Determine the [x, y] coordinate at the center of the cell enclosing the given text.  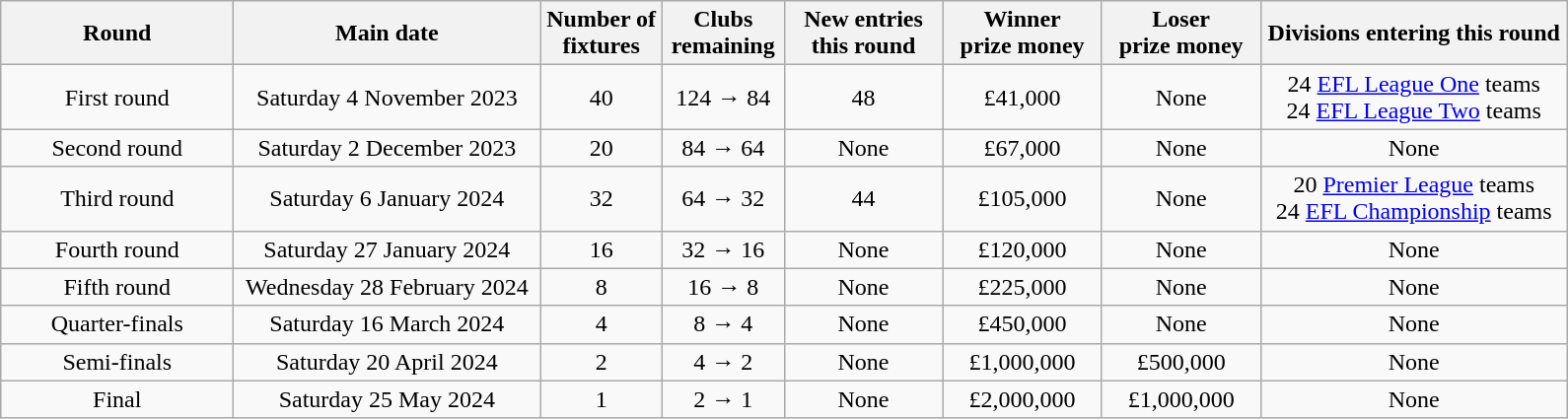
Wednesday 28 February 2024 [387, 287]
£105,000 [1022, 199]
Saturday 16 March 2024 [387, 324]
Third round [117, 199]
£120,000 [1022, 249]
2 [602, 362]
Saturday 6 January 2024 [387, 199]
Saturday 4 November 2023 [387, 97]
48 [864, 97]
20 [602, 148]
First round [117, 97]
32 → 16 [723, 249]
16 → 8 [723, 287]
Number of fixtures [602, 34]
Quarter-finals [117, 324]
64 → 32 [723, 199]
Saturday 25 May 2024 [387, 399]
New entries this round [864, 34]
1 [602, 399]
84 → 64 [723, 148]
Saturday 20 April 2024 [387, 362]
20 Premier League teams24 EFL Championship teams [1414, 199]
Second round [117, 148]
8 → 4 [723, 324]
Semi-finals [117, 362]
16 [602, 249]
£225,000 [1022, 287]
124 → 84 [723, 97]
Divisions entering this round [1414, 34]
8 [602, 287]
Saturday 27 January 2024 [387, 249]
2 → 1 [723, 399]
Winnerprize money [1022, 34]
Fourth round [117, 249]
£67,000 [1022, 148]
Round [117, 34]
32 [602, 199]
£2,000,000 [1022, 399]
Saturday 2 December 2023 [387, 148]
40 [602, 97]
4 → 2 [723, 362]
Loserprize money [1181, 34]
£500,000 [1181, 362]
44 [864, 199]
Fifth round [117, 287]
Clubs remaining [723, 34]
4 [602, 324]
24 EFL League One teams24 EFL League Two teams [1414, 97]
£41,000 [1022, 97]
Main date [387, 34]
£450,000 [1022, 324]
Final [117, 399]
